Pinpoint the cell where the given text exists, returning its (X, Y) midpoint coordinate. 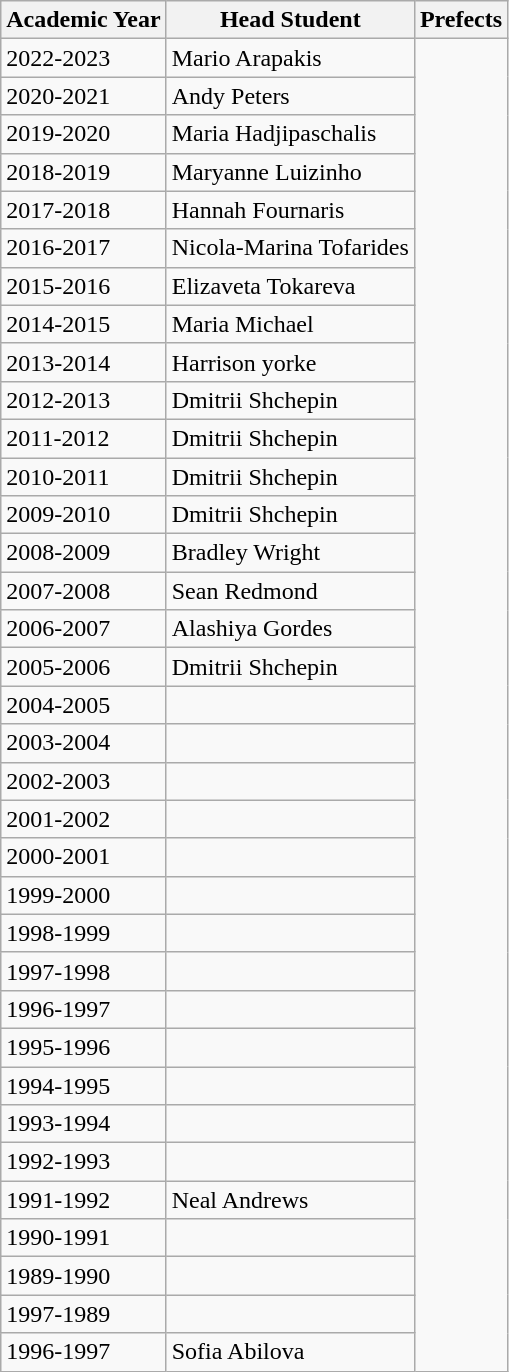
1994-1995 (84, 1085)
Hannah Fournaris (290, 210)
1990-1991 (84, 1238)
2012-2013 (84, 400)
1997-1998 (84, 971)
1989-1990 (84, 1276)
Academic Year (84, 20)
Bradley Wright (290, 553)
Maryanne Luizinho (290, 172)
2022-2023 (84, 58)
2001-2002 (84, 819)
Maria Hadjipaschalis (290, 134)
2006-2007 (84, 629)
2015-2016 (84, 286)
Maria Michael (290, 324)
2007-2008 (84, 591)
Alashiya Gordes (290, 629)
Harrison yorke (290, 362)
2004-2005 (84, 705)
2000-2001 (84, 857)
2002-2003 (84, 781)
2019-2020 (84, 134)
2008-2009 (84, 553)
1993-1994 (84, 1124)
Sean Redmond (290, 591)
1991-1992 (84, 1200)
2017-2018 (84, 210)
1995-1996 (84, 1047)
2018-2019 (84, 172)
Elizaveta Tokareva (290, 286)
Neal Andrews (290, 1200)
2013-2014 (84, 362)
2005-2006 (84, 667)
2009-2010 (84, 515)
2003-2004 (84, 743)
2010-2011 (84, 477)
1998-1999 (84, 933)
1992-1993 (84, 1162)
2020-2021 (84, 96)
Head Student (290, 20)
2011-2012 (84, 438)
Sofia Abilova (290, 1352)
2016-2017 (84, 248)
Nicola-Marina Tofarides (290, 248)
Prefects (460, 20)
1997-1989 (84, 1314)
Andy Peters (290, 96)
Mario Arapakis (290, 58)
1999-2000 (84, 895)
2014-2015 (84, 324)
